Locate the cell with the specified text and output its [X, Y] center coordinate. 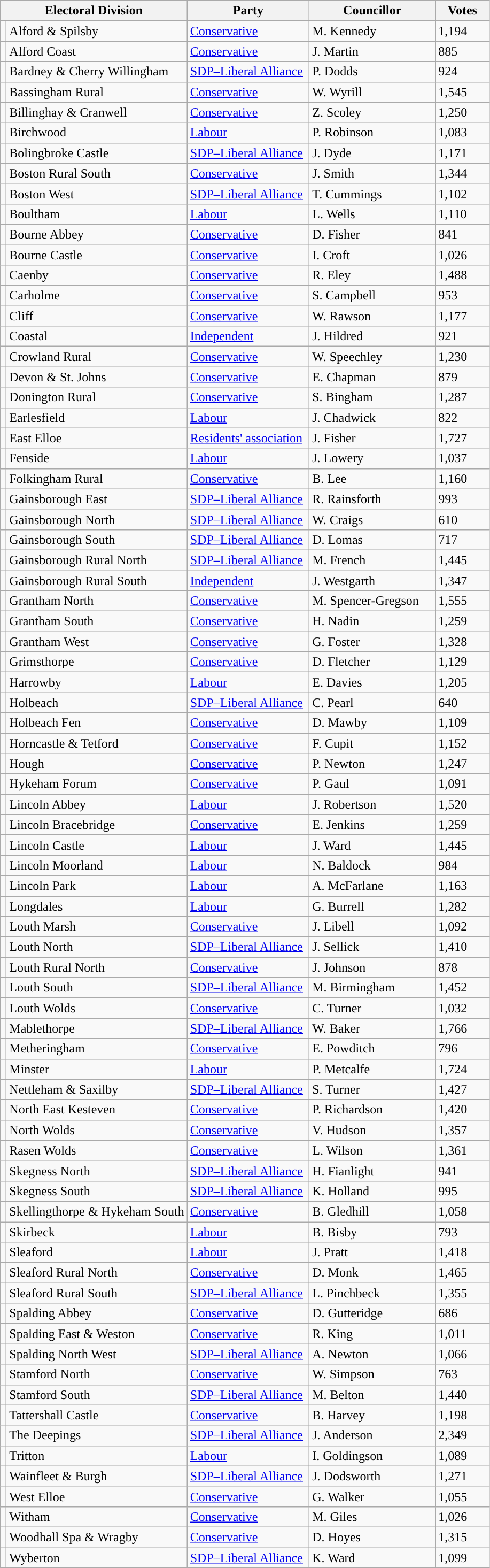
I. Croft [372, 255]
J. Chadwick [372, 418]
Carholme [97, 296]
Billinghay & Cranwell [97, 112]
J. Robertson [372, 804]
Woodhall Spa & Wragby [97, 1537]
1,109 [463, 723]
M. Giles [372, 1517]
1,727 [463, 438]
686 [463, 1313]
R. Eley [372, 275]
D. Fletcher [372, 662]
1,177 [463, 316]
Wyberton [97, 1558]
V. Hudson [372, 1130]
1,110 [463, 214]
M. Belton [372, 1395]
Spalding East & Weston [97, 1334]
Bourne Castle [97, 255]
D. Lomas [372, 540]
Sleaford Rural South [97, 1293]
C. Turner [372, 1008]
W. Wyrill [372, 92]
I. Goldingson [372, 1456]
1,055 [463, 1496]
W. Speechley [372, 357]
717 [463, 540]
1,198 [463, 1415]
J. Dodsworth [372, 1476]
L. Pinchbeck [372, 1293]
J. Westgarth [372, 580]
Nettleham & Saxilby [97, 1089]
1,545 [463, 92]
1,058 [463, 1211]
B. Bisby [372, 1232]
D. Monk [372, 1273]
Tattershall Castle [97, 1415]
S. Bingham [372, 397]
A. Newton [372, 1354]
941 [463, 1171]
Sleaford Rural North [97, 1273]
1,230 [463, 357]
793 [463, 1232]
1,066 [463, 1354]
Folkingham Rural [97, 479]
Gainsborough East [97, 499]
P. Newton [372, 764]
Skegness South [97, 1191]
The Deepings [97, 1435]
Stamford South [97, 1395]
Spalding North West [97, 1354]
1,250 [463, 112]
T. Cummings [372, 194]
M. Birmingham [372, 988]
Longdales [97, 906]
North Wolds [97, 1130]
H. Fianlight [372, 1171]
878 [463, 967]
Stamford North [97, 1374]
J. Ward [372, 845]
1,418 [463, 1252]
J. Anderson [372, 1435]
Wainfleet & Burgh [97, 1476]
E. Jenkins [372, 825]
Minster [97, 1069]
Louth South [97, 988]
J. Libell [372, 927]
Metheringham [97, 1049]
Louth Rural North [97, 967]
1,347 [463, 580]
984 [463, 865]
822 [463, 418]
Coastal [97, 336]
921 [463, 336]
1,037 [463, 458]
Skellingthorpe & Hykeham South [97, 1211]
1,152 [463, 743]
Holbeach [97, 703]
G. Walker [372, 1496]
W. Rawson [372, 316]
Votes [463, 11]
1,099 [463, 1558]
P. Richardson [372, 1110]
Harrowby [97, 682]
Louth Wolds [97, 1008]
D. Mawby [372, 723]
M. Kennedy [372, 31]
H. Nadin [372, 621]
Councillor [372, 11]
West Elloe [97, 1496]
L. Wells [372, 214]
A. McFarlane [372, 886]
J. Sellick [372, 947]
640 [463, 703]
Bourne Abbey [97, 234]
1,163 [463, 886]
1,488 [463, 275]
J. Dyde [372, 153]
Crowland Rural [97, 357]
1,452 [463, 988]
Boston Rural South [97, 173]
1,091 [463, 784]
1,089 [463, 1456]
Grantham South [97, 621]
Lincoln Moorland [97, 865]
Lincoln Bracebridge [97, 825]
F. Cupit [372, 743]
Grantham North [97, 601]
J. Fisher [372, 438]
J. Smith [372, 173]
Gainsborough North [97, 519]
1,724 [463, 1069]
610 [463, 519]
D. Fisher [372, 234]
924 [463, 72]
Alford & Spilsby [97, 31]
1,420 [463, 1110]
W. Simpson [372, 1374]
M. Spencer-Gregson [372, 601]
1,102 [463, 194]
1,361 [463, 1150]
879 [463, 377]
Lincoln Castle [97, 845]
B. Lee [372, 479]
1,766 [463, 1028]
Fenside [97, 458]
East Elloe [97, 438]
1,355 [463, 1293]
995 [463, 1191]
M. French [372, 560]
R. King [372, 1334]
1,247 [463, 764]
Party [248, 11]
796 [463, 1049]
S. Turner [372, 1089]
Electoral Division [94, 11]
1,328 [463, 642]
Tritton [97, 1456]
J. Hildred [372, 336]
P. Gaul [372, 784]
E. Chapman [372, 377]
Residents' association [248, 438]
G. Foster [372, 642]
1,410 [463, 947]
J. Pratt [372, 1252]
1,129 [463, 662]
1,555 [463, 601]
1,520 [463, 804]
E. Davies [372, 682]
J. Martin [372, 51]
1,427 [463, 1089]
W. Baker [372, 1028]
Witham [97, 1517]
Grantham West [97, 642]
Mablethorpe [97, 1028]
Hykeham Forum [97, 784]
Louth Marsh [97, 927]
J. Johnson [372, 967]
885 [463, 51]
Bassingham Rural [97, 92]
D. Hoyes [372, 1537]
Cliff [97, 316]
1,357 [463, 1130]
J. Lowery [372, 458]
Skirbeck [97, 1232]
Donington Rural [97, 397]
K. Holland [372, 1191]
1,465 [463, 1273]
B. Gledhill [372, 1211]
1,287 [463, 397]
1,194 [463, 31]
N. Baldock [372, 865]
Lincoln Park [97, 886]
Lincoln Abbey [97, 804]
1,092 [463, 927]
K. Ward [372, 1558]
Louth North [97, 947]
Gainsborough Rural South [97, 580]
1,282 [463, 906]
1,032 [463, 1008]
Sleaford [97, 1252]
Grimsthorpe [97, 662]
Alford Coast [97, 51]
R. Rainsforth [372, 499]
763 [463, 1374]
P. Robinson [372, 133]
W. Craigs [372, 519]
Bardney & Cherry Willingham [97, 72]
Rasen Wolds [97, 1150]
S. Campbell [372, 296]
Hough [97, 764]
1,440 [463, 1395]
1,011 [463, 1334]
Holbeach Fen [97, 723]
1,205 [463, 682]
Spalding Abbey [97, 1313]
Gainsborough Rural North [97, 560]
Boston West [97, 194]
C. Pearl [372, 703]
North East Kesteven [97, 1110]
2,349 [463, 1435]
L. Wilson [372, 1150]
E. Powditch [372, 1049]
P. Dodds [372, 72]
1,315 [463, 1537]
B. Harvey [372, 1415]
1,171 [463, 153]
1,271 [463, 1476]
Skegness North [97, 1171]
Caenby [97, 275]
Birchwood [97, 133]
Devon & St. Johns [97, 377]
1,083 [463, 133]
Z. Scoley [372, 112]
Horncastle & Tetford [97, 743]
841 [463, 234]
P. Metcalfe [372, 1069]
953 [463, 296]
D. Gutteridge [372, 1313]
993 [463, 499]
Boultham [97, 214]
1,344 [463, 173]
1,160 [463, 479]
Gainsborough South [97, 540]
G. Burrell [372, 906]
Bolingbroke Castle [97, 153]
Earlesfield [97, 418]
